Locate the cell with the specified text and output its (X, Y) center coordinate. 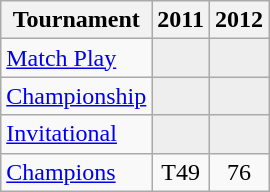
Invitational (76, 134)
2011 (181, 20)
Championship (76, 96)
Tournament (76, 20)
T49 (181, 172)
Match Play (76, 58)
2012 (240, 20)
Champions (76, 172)
76 (240, 172)
